From the cell containing the given text, extract its center point as [X, Y] coordinate. 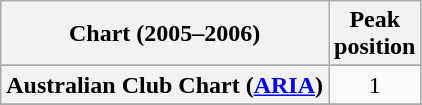
Chart (2005–2006) [165, 34]
1 [374, 85]
Peakposition [374, 34]
Australian Club Chart (ARIA) [165, 85]
